Identify which cell holds the provided text, then report its [x, y] central coordinate. 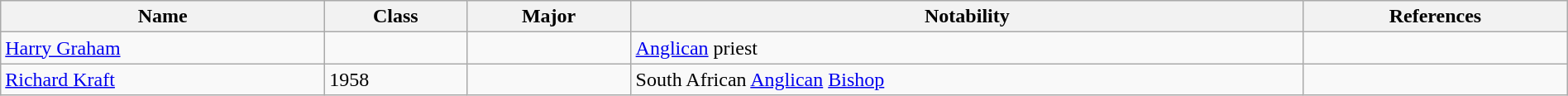
Anglican priest [968, 48]
Name [163, 17]
South African Anglican Bishop [968, 79]
Richard Kraft [163, 79]
1958 [395, 79]
References [1436, 17]
Notability [968, 17]
Major [549, 17]
Harry Graham [163, 48]
Class [395, 17]
